Extract the (X, Y) coordinate from the center of the cell holding the provided text.  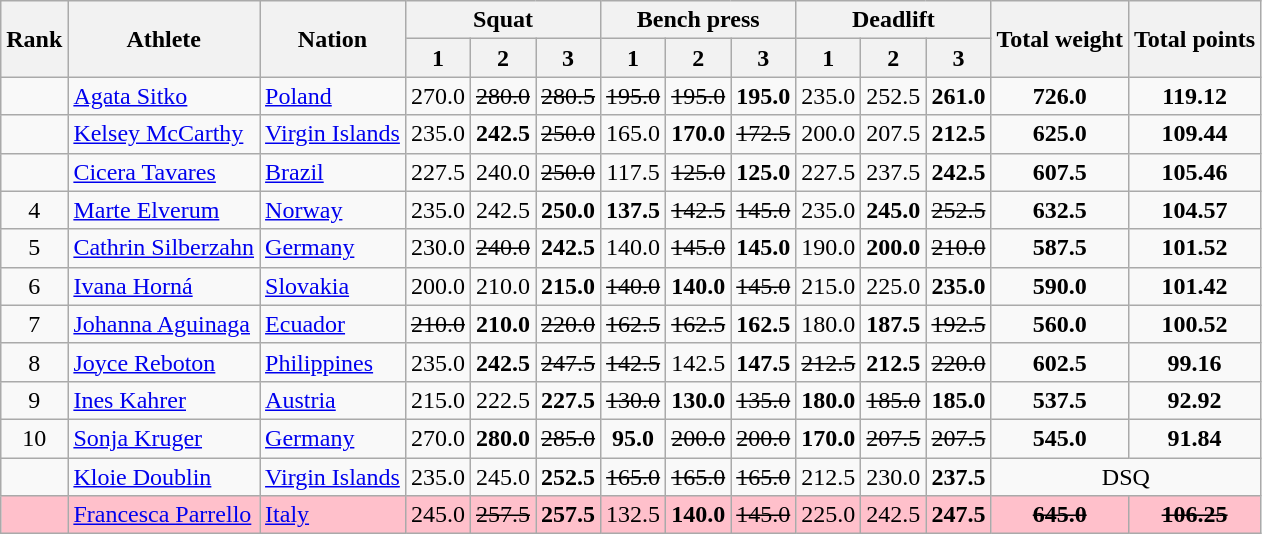
91.84 (1194, 438)
Ecuador (333, 324)
607.5 (1060, 172)
7 (34, 324)
Austria (333, 400)
625.0 (1060, 134)
190.0 (828, 248)
Squat (502, 20)
Agata Sitko (164, 96)
147.5 (764, 362)
Marte Elverum (164, 210)
192.5 (958, 324)
560.0 (1060, 324)
222.5 (502, 400)
285.0 (568, 438)
Rank (34, 39)
Kelsey McCarthy (164, 134)
Bench press (698, 20)
105.46 (1194, 172)
545.0 (1060, 438)
119.12 (1194, 96)
590.0 (1060, 286)
Norway (333, 210)
602.5 (1060, 362)
Philippines (333, 362)
Total points (1194, 39)
Cicera Tavares (164, 172)
Brazil (333, 172)
100.52 (1194, 324)
Sonja Kruger (164, 438)
Ivana Horná (164, 286)
Johanna Aguinaga (164, 324)
6 (34, 286)
117.5 (634, 172)
92.92 (1194, 400)
Athlete (164, 39)
99.16 (1194, 362)
Italy (333, 515)
Nation (333, 39)
101.52 (1194, 248)
5 (34, 248)
187.5 (894, 324)
DSQ (1126, 477)
261.0 (958, 96)
537.5 (1060, 400)
10 (34, 438)
Total weight (1060, 39)
Cathrin Silberzahn (164, 248)
Francesca Parrello (164, 515)
106.25 (1194, 515)
8 (34, 362)
280.5 (568, 96)
109.44 (1194, 134)
132.5 (634, 515)
Deadlift (894, 20)
104.57 (1194, 210)
95.0 (634, 438)
632.5 (1060, 210)
Ines Kahrer (164, 400)
Poland (333, 96)
726.0 (1060, 96)
172.5 (764, 134)
9 (34, 400)
Joyce Reboton (164, 362)
135.0 (764, 400)
587.5 (1060, 248)
Slovakia (333, 286)
645.0 (1060, 515)
4 (34, 210)
Kloie Doublin (164, 477)
137.5 (634, 210)
101.42 (1194, 286)
